Pinpoint the cell where the given text exists, returning its (X, Y) midpoint coordinate. 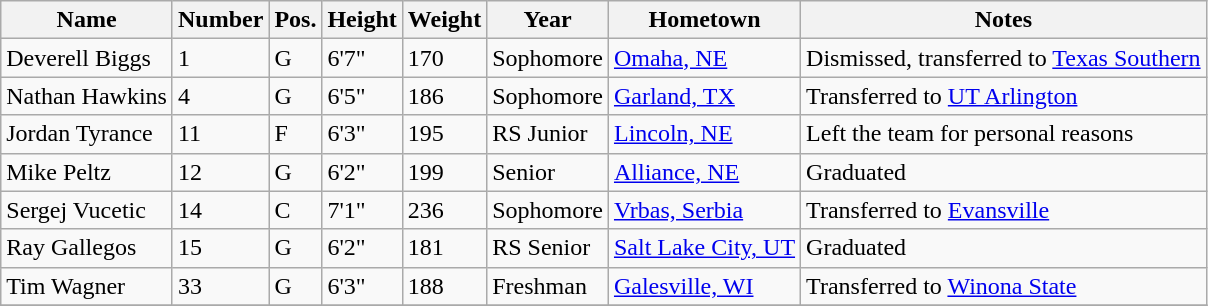
Nathan Hawkins (87, 96)
Alliance, NE (704, 172)
Salt Lake City, UT (704, 248)
Senior (548, 172)
C (296, 210)
199 (444, 172)
Hometown (704, 20)
188 (444, 286)
4 (220, 96)
195 (444, 134)
236 (444, 210)
14 (220, 210)
Freshman (548, 286)
Notes (1004, 20)
Name (87, 20)
Garland, TX (704, 96)
Dismissed, transferred to Texas Southern (1004, 58)
Pos. (296, 20)
Mike Peltz (87, 172)
RS Junior (548, 134)
Omaha, NE (704, 58)
Transferred to Winona State (1004, 286)
Number (220, 20)
F (296, 134)
Jordan Tyrance (87, 134)
33 (220, 286)
7'1" (362, 210)
1 (220, 58)
11 (220, 134)
Weight (444, 20)
RS Senior (548, 248)
Lincoln, NE (704, 134)
Ray Gallegos (87, 248)
Deverell Biggs (87, 58)
186 (444, 96)
Left the team for personal reasons (1004, 134)
181 (444, 248)
12 (220, 172)
Vrbas, Serbia (704, 210)
6'7" (362, 58)
Sergej Vucetic (87, 210)
Transferred to Evansville (1004, 210)
170 (444, 58)
Galesville, WI (704, 286)
Height (362, 20)
6'5" (362, 96)
15 (220, 248)
Tim Wagner (87, 286)
Transferred to UT Arlington (1004, 96)
Year (548, 20)
